Return the [x, y] coordinate for the center point of the cell that contains the specified text.  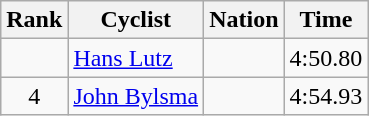
Hans Lutz [136, 58]
4 [34, 96]
Nation [244, 20]
4:54.93 [326, 96]
Time [326, 20]
4:50.80 [326, 58]
John Bylsma [136, 96]
Cyclist [136, 20]
Rank [34, 20]
